Locate the cell with the specified text and output its [x, y] center coordinate. 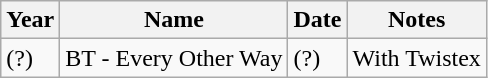
BT - Every Other Way [174, 58]
Year [30, 20]
Notes [416, 20]
Date [318, 20]
With Twistex [416, 58]
Name [174, 20]
